For the text-containing cell, return its midpoint in (x, y) coordinate format. 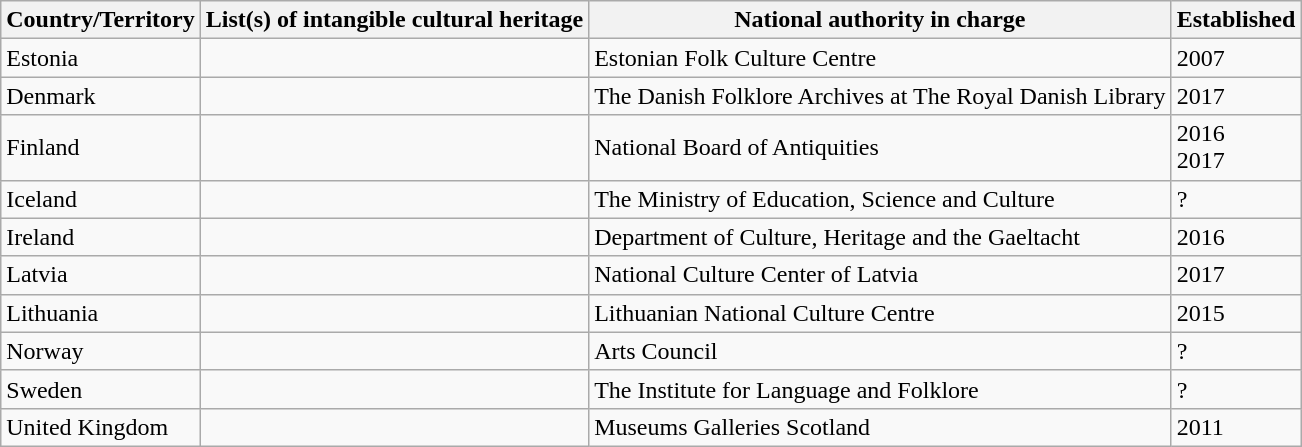
Estonia (100, 58)
National authority in charge (880, 20)
United Kingdom (100, 427)
2011 (1236, 427)
2015 (1236, 313)
Ireland (100, 237)
Denmark (100, 96)
Estonian Folk Culture Centre (880, 58)
Finland (100, 148)
Sweden (100, 389)
Established (1236, 20)
Norway (100, 351)
Iceland (100, 199)
National Board of Antiquities (880, 148)
Department of Culture, Heritage and the Gaeltacht (880, 237)
National Culture Center of Latvia (880, 275)
Museums Galleries Scotland (880, 427)
2007 (1236, 58)
Latvia (100, 275)
20162017 (1236, 148)
2016 (1236, 237)
The Ministry of Education, Science and Culture (880, 199)
The Institute for Language and Folklore (880, 389)
Country/Territory (100, 20)
List(s) of intangible cultural heritage (394, 20)
Arts Council (880, 351)
The Danish Folklore Archives at The Royal Danish Library (880, 96)
Lithuania (100, 313)
Lithuanian National Culture Centre (880, 313)
